Return the (X, Y) coordinate for the center point of the cell that contains the specified text.  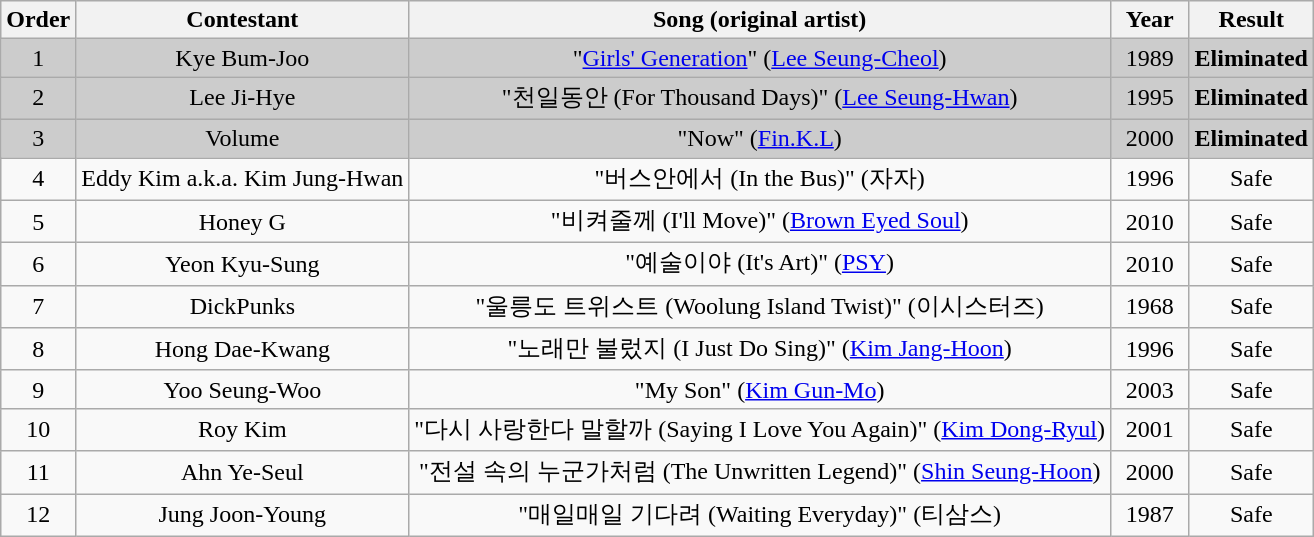
Song (original artist) (760, 20)
Hong Dae-Kwang (242, 350)
"버스안에서 (In the Bus)" (자자) (760, 180)
9 (38, 389)
12 (38, 516)
Yoo Seung-Woo (242, 389)
"Now" (Fin.K.L) (760, 138)
2 (38, 98)
Honey G (242, 222)
DickPunks (242, 306)
4 (38, 180)
Roy Kim (242, 430)
2003 (1150, 389)
"예술이야 (It's Art)" (PSY) (760, 264)
"비켜줄께 (I'll Move)" (Brown Eyed Soul) (760, 222)
"울릉도 트위스트 (Woolung Island Twist)" (이시스터즈) (760, 306)
"다시 사랑한다 말할까 (Saying I Love You Again)" (Kim Dong-Ryul) (760, 430)
Volume (242, 138)
6 (38, 264)
8 (38, 350)
"Girls' Generation" (Lee Seung-Cheol) (760, 58)
Kye Bum-Joo (242, 58)
"노래만 불렀지 (I Just Do Sing)" (Kim Jang-Hoon) (760, 350)
Eddy Kim a.k.a. Kim Jung-Hwan (242, 180)
10 (38, 430)
Lee Ji-Hye (242, 98)
2001 (1150, 430)
Ahn Ye-Seul (242, 472)
Contestant (242, 20)
Jung Joon-Young (242, 516)
3 (38, 138)
1 (38, 58)
1987 (1150, 516)
7 (38, 306)
Year (1150, 20)
Order (38, 20)
1989 (1150, 58)
"천일동안 (For Thousand Days)" (Lee Seung-Hwan) (760, 98)
"매일매일 기다려 (Waiting Everyday)" (티삼스) (760, 516)
"전설 속의 누군가처럼 (The Unwritten Legend)" (Shin Seung-Hoon) (760, 472)
"My Son" (Kim Gun-Mo) (760, 389)
5 (38, 222)
1968 (1150, 306)
11 (38, 472)
Result (1251, 20)
Yeon Kyu-Sung (242, 264)
1995 (1150, 98)
